Identify which cell holds the provided text, then report its (x, y) central coordinate. 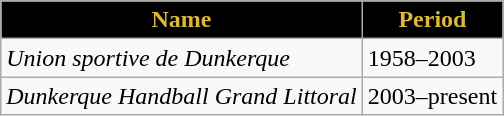
Period (432, 20)
2003–present (432, 96)
1958–2003 (432, 58)
Name (182, 20)
Dunkerque Handball Grand Littoral (182, 96)
Union sportive de Dunkerque (182, 58)
